Capture the cell that displays the provided text and extract its [X, Y] central coordinate. 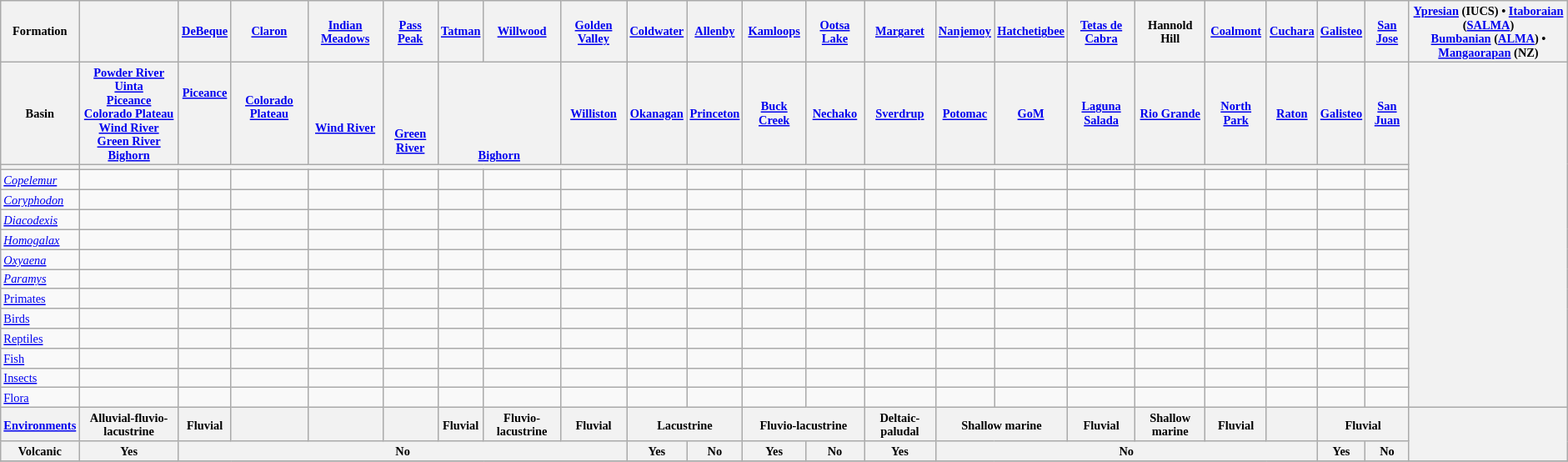
Cuchara [1292, 30]
Pass Peak [410, 30]
Potomac [964, 113]
Volcanic [40, 450]
Insects [40, 378]
Birds [40, 319]
Indian Meadows [345, 30]
Margaret [900, 30]
Ypresian (IUCS) • Itaboraian (SALMA)Bumbanian (ALMA) • Mangaorapan (NZ) [1489, 30]
Piceance [204, 113]
Oxyaena [40, 259]
Tetas de Cabra [1102, 30]
Fish [40, 358]
Flora [40, 397]
Claron [269, 30]
Kamloops [774, 30]
Colorado Plateau [269, 113]
Copelemur [40, 180]
Buck Creek [774, 113]
Basin [40, 113]
Alluvial-fluvio-lacustrine [129, 424]
Tatman [460, 30]
Sverdrup [900, 113]
Coldwater [657, 30]
Princeton [715, 113]
North Park [1235, 113]
Green River [410, 113]
Nanjemoy [964, 30]
Homogalax [40, 239]
Formation [40, 30]
Diacodexis [40, 219]
Ootsa Lake [834, 30]
Environments [40, 424]
GoM [1031, 113]
Hannold Hill [1170, 30]
Lacustrine [685, 424]
San Juan [1387, 113]
Hatchetigbee [1031, 30]
Powder RiverUintaPiceanceColorado PlateauWind RiverGreen RiverBighorn [129, 113]
Rio Grande [1170, 113]
Golden Valley [594, 30]
Coalmont [1235, 30]
Raton [1292, 113]
Primates [40, 299]
Wind River [345, 113]
San Jose [1387, 30]
Bighorn [498, 113]
Okanagan [657, 113]
Nechako [834, 113]
Coryphodon [40, 199]
Deltaic-paludal [900, 424]
Laguna Salada [1102, 113]
DeBeque [204, 30]
Reptiles [40, 338]
Willwood [522, 30]
Williston [594, 113]
Allenby [715, 30]
Paramys [40, 279]
